From the cell containing the given text, extract its center point as (X, Y) coordinate. 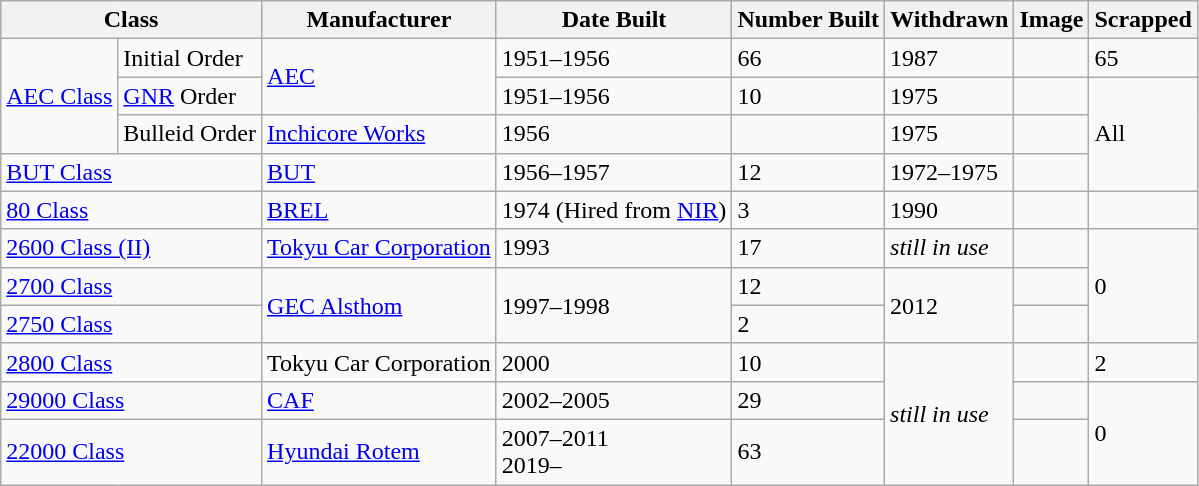
2002–2005 (614, 400)
Initial Order (190, 58)
2750 Class (132, 324)
80 Class (132, 210)
GEC Alsthom (380, 305)
Bulleid Order (190, 134)
29 (808, 400)
Image (1052, 20)
2012 (950, 305)
1993 (614, 248)
63 (808, 452)
2007–20112019– (614, 452)
1990 (950, 210)
Hyundai Rotem (380, 452)
66 (808, 58)
Number Built (808, 20)
CAF (380, 400)
Manufacturer (380, 20)
17 (808, 248)
Class (132, 20)
AEC (380, 77)
BREL (380, 210)
65 (1143, 58)
1997–1998 (614, 305)
29000 Class (132, 400)
GNR Order (190, 96)
2700 Class (132, 286)
AEC Class (60, 96)
2000 (614, 362)
Withdrawn (950, 20)
1956 (614, 134)
2800 Class (132, 362)
22000 Class (132, 452)
Scrapped (1143, 20)
1956–1957 (614, 172)
2600 Class (II) (132, 248)
Inchicore Works (380, 134)
1974 (Hired from NIR) (614, 210)
Date Built (614, 20)
1972–1975 (950, 172)
BUT (380, 172)
3 (808, 210)
1987 (950, 58)
BUT Class (132, 172)
All (1143, 134)
